For the text-containing cell, return its midpoint in [X, Y] coordinate format. 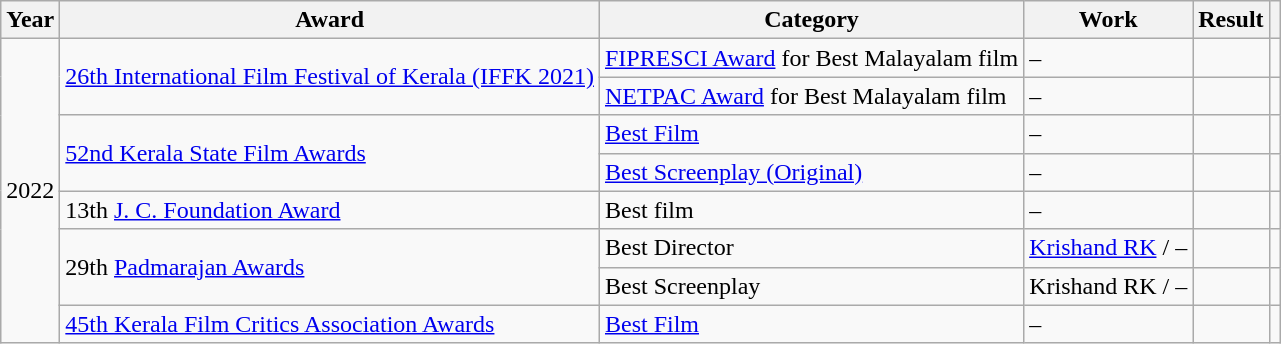
52nd Kerala State Film Awards [330, 153]
Best Screenplay [811, 286]
Best film [811, 210]
Year [30, 20]
45th Kerala Film Critics Association Awards [330, 324]
Award [330, 20]
NETPAC Award for Best Malayalam film [811, 96]
Category [811, 20]
Best Screenplay (Original) [811, 172]
Work [1108, 20]
13th J. C. Foundation Award [330, 210]
26th International Film Festival of Kerala (IFFK 2021) [330, 77]
FIPRESCI Award for Best Malayalam film [811, 58]
Best Director [811, 248]
2022 [30, 191]
29th Padmarajan Awards [330, 267]
Result [1231, 20]
